For the text-containing cell, return its midpoint in [X, Y] coordinate format. 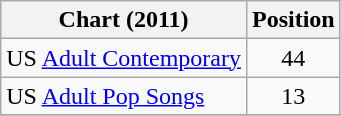
Chart (2011) [124, 20]
44 [293, 58]
Position [293, 20]
US Adult Pop Songs [124, 96]
13 [293, 96]
US Adult Contemporary [124, 58]
